Capture the cell that displays the provided text and extract its (X, Y) central coordinate. 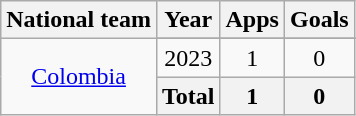
Total (188, 96)
Year (188, 20)
Colombia (79, 77)
National team (79, 20)
Apps (252, 20)
2023 (188, 58)
Goals (319, 20)
